Determine the (X, Y) coordinate at the center of the cell enclosing the given text.  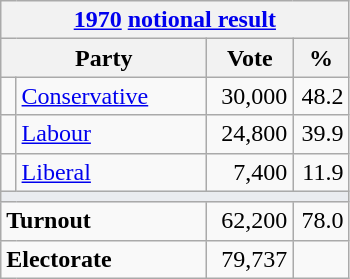
62,200 (250, 221)
39.9 (321, 134)
30,000 (250, 96)
Turnout (104, 221)
Party (104, 58)
7,400 (250, 172)
% (321, 58)
Vote (250, 58)
Labour (112, 134)
Electorate (104, 259)
1970 notional result (175, 20)
79,737 (250, 259)
Conservative (112, 96)
24,800 (250, 134)
11.9 (321, 172)
Liberal (112, 172)
48.2 (321, 96)
78.0 (321, 221)
